Find where the given text appears and provide that cell's center as (x, y) coordinate. 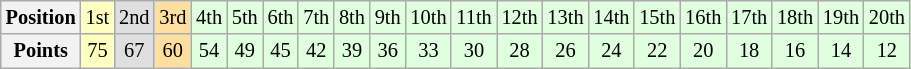
18th (795, 17)
19th (841, 17)
15th (657, 17)
8th (352, 17)
36 (388, 51)
67 (134, 51)
17th (749, 17)
14th (611, 17)
14 (841, 51)
30 (474, 51)
6th (281, 17)
60 (172, 51)
39 (352, 51)
16th (703, 17)
54 (209, 51)
12 (887, 51)
33 (429, 51)
75 (98, 51)
11th (474, 17)
24 (611, 51)
16 (795, 51)
26 (566, 51)
5th (245, 17)
Points (41, 51)
9th (388, 17)
22 (657, 51)
20th (887, 17)
4th (209, 17)
7th (316, 17)
20 (703, 51)
12th (520, 17)
28 (520, 51)
18 (749, 51)
45 (281, 51)
1st (98, 17)
2nd (134, 17)
13th (566, 17)
49 (245, 51)
3rd (172, 17)
Position (41, 17)
42 (316, 51)
10th (429, 17)
